For the text-containing cell, return its midpoint in (x, y) coordinate format. 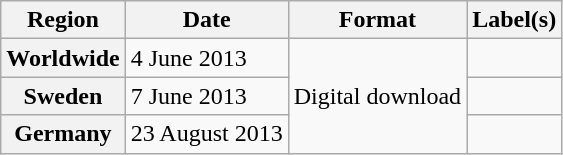
7 June 2013 (206, 96)
Date (206, 20)
Label(s) (514, 20)
Worldwide (63, 58)
Format (377, 20)
23 August 2013 (206, 134)
4 June 2013 (206, 58)
Region (63, 20)
Sweden (63, 96)
Germany (63, 134)
Digital download (377, 96)
